Search for the cell housing the specified text and yield its [X, Y] center coordinate. 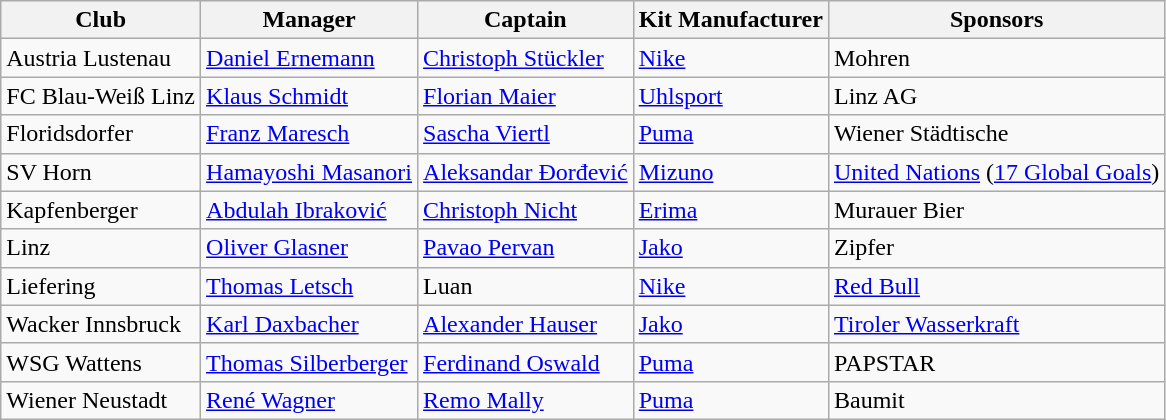
Sascha Viertl [526, 134]
WSG Wattens [101, 362]
Tiroler Wasserkraft [996, 324]
Aleksandar Đorđević [526, 172]
Linz [101, 248]
Hamayoshi Masanori [310, 172]
Ferdinand Oswald [526, 362]
Murauer Bier [996, 210]
FC Blau-Weiß Linz [101, 96]
Linz AG [996, 96]
Wiener Neustadt [101, 400]
Kapfenberger [101, 210]
Zipfer [996, 248]
Luan [526, 286]
SV Horn [101, 172]
Mizuno [730, 172]
Austria Lustenau [101, 58]
Oliver Glasner [310, 248]
Floridsdorfer [101, 134]
Abdulah Ibraković [310, 210]
Pavao Pervan [526, 248]
René Wagner [310, 400]
Thomas Letsch [310, 286]
Franz Maresch [310, 134]
Mohren [996, 58]
PAPSTAR [996, 362]
Alexander Hauser [526, 324]
Klaus Schmidt [310, 96]
Remo Mally [526, 400]
United Nations (17 Global Goals) [996, 172]
Wiener Städtische [996, 134]
Red Bull [996, 286]
Erima [730, 210]
Baumit [996, 400]
Manager [310, 20]
Uhlsport [730, 96]
Christoph Stückler [526, 58]
Captain [526, 20]
Christoph Nicht [526, 210]
Club [101, 20]
Daniel Ernemann [310, 58]
Karl Daxbacher [310, 324]
Thomas Silberberger [310, 362]
Liefering [101, 286]
Wacker Innsbruck [101, 324]
Florian Maier [526, 96]
Kit Manufacturer [730, 20]
Sponsors [996, 20]
